Return [x, y] of the center of cell containing provided text 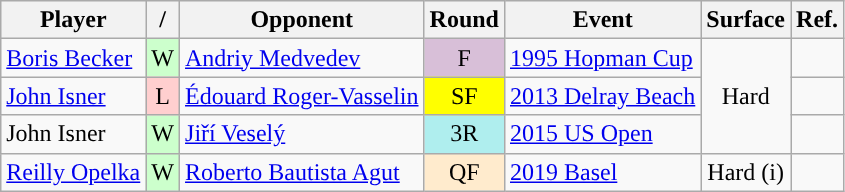
SF [464, 96]
/ [163, 20]
Andriy Medvedev [302, 58]
Player [74, 20]
Event [602, 20]
3R [464, 134]
Jiří Veselý [302, 134]
1995 Hopman Cup [602, 58]
Round [464, 20]
Ref. [818, 20]
Opponent [302, 20]
Hard (i) [746, 172]
Boris Becker [74, 58]
2013 Delray Beach [602, 96]
QF [464, 172]
L [163, 96]
Hard [746, 96]
Roberto Bautista Agut [302, 172]
F [464, 58]
2019 Basel [602, 172]
Édouard Roger-Vasselin [302, 96]
2015 US Open [602, 134]
Reilly Opelka [74, 172]
Surface [746, 20]
